For the text-containing cell, return its midpoint in (X, Y) coordinate format. 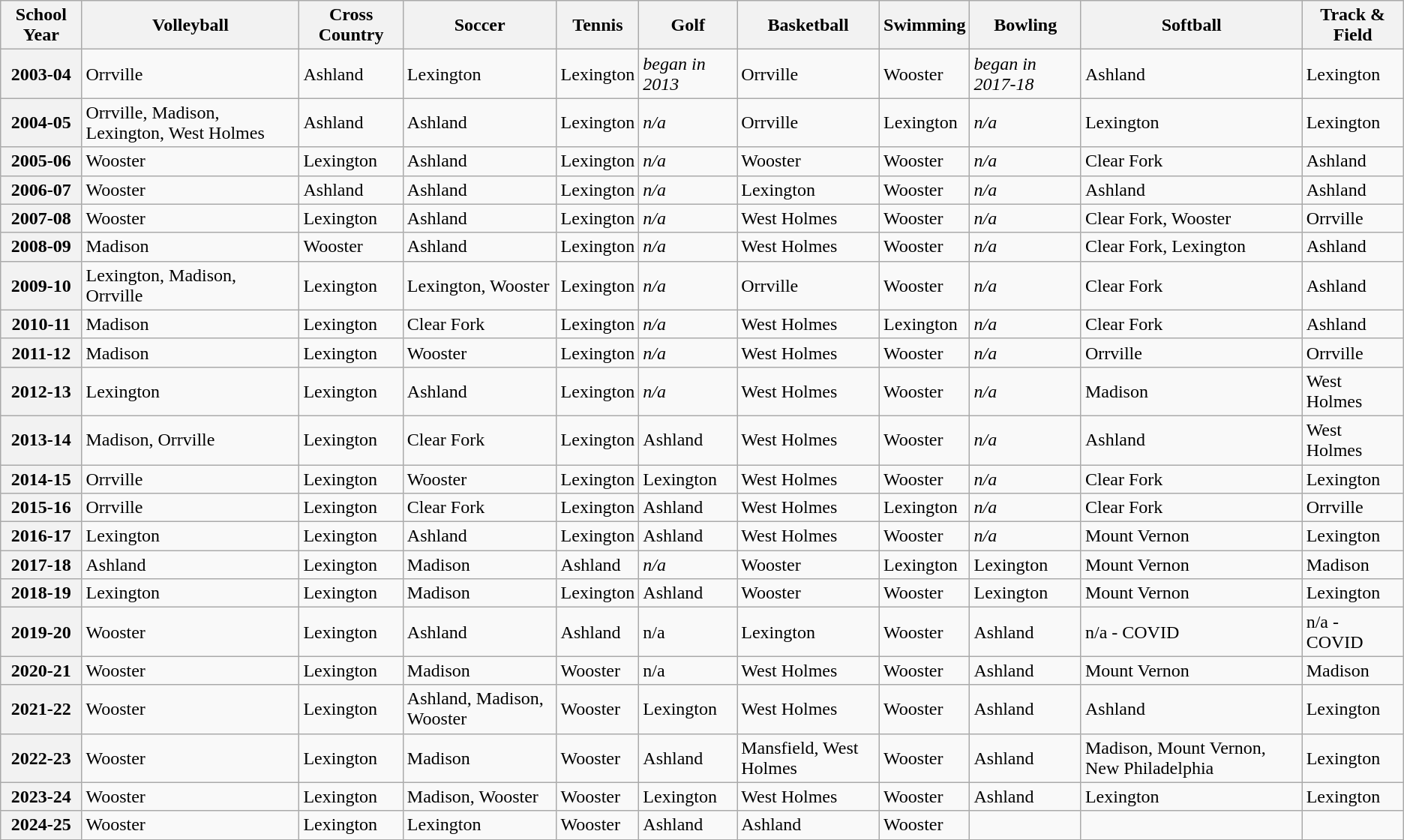
2022-23 (41, 757)
2003-04 (41, 73)
2007-08 (41, 218)
Lexington, Madison, Orrville (190, 285)
2020-21 (41, 670)
2017-18 (41, 565)
Lexington, Wooster (480, 285)
2019-20 (41, 631)
began in 2017-18 (1025, 73)
Volleyball (190, 25)
Mansfield, West Holmes (808, 757)
2016-17 (41, 536)
Madison, Orrville (190, 439)
2005-06 (41, 161)
Bowling (1025, 25)
2008-09 (41, 247)
began in 2013 (688, 73)
Soccer (480, 25)
Softball (1191, 25)
2018-19 (41, 593)
Madison, Mount Vernon, New Philadelphia (1191, 757)
2014-15 (41, 479)
Clear Fork, Lexington (1191, 247)
2004-05 (41, 123)
2023-24 (41, 796)
2006-07 (41, 190)
Basketball (808, 25)
2012-13 (41, 391)
2013-14 (41, 439)
Swimming (925, 25)
Tennis (598, 25)
Clear Fork, Wooster (1191, 218)
2009-10 (41, 285)
Ashland, Madison, Wooster (480, 709)
Orrville, Madison, Lexington, West Holmes (190, 123)
2021-22 (41, 709)
2011-12 (41, 352)
Madison, Wooster (480, 796)
Track & Field (1353, 25)
2015-16 (41, 508)
Cross Country (351, 25)
2024-25 (41, 825)
2010-11 (41, 324)
Golf (688, 25)
School Year (41, 25)
